Determine the [x, y] coordinate at the center of the cell enclosing the given text.  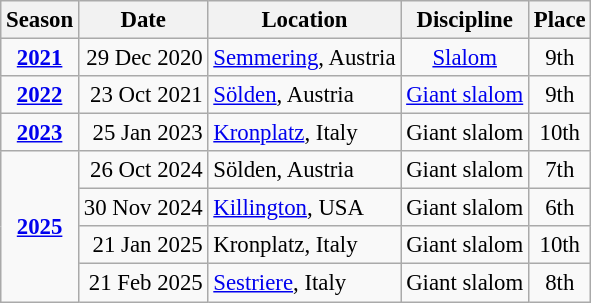
7th [560, 170]
6th [560, 208]
Semmering, Austria [304, 58]
Slalom [465, 58]
26 Oct 2024 [143, 170]
Season [40, 20]
Location [304, 20]
30 Nov 2024 [143, 208]
Discipline [465, 20]
29 Dec 2020 [143, 58]
2025 [40, 226]
2021 [40, 58]
25 Jan 2023 [143, 133]
Date [143, 20]
21 Jan 2025 [143, 245]
21 Feb 2025 [143, 283]
Place [560, 20]
2023 [40, 133]
Killington, USA [304, 208]
Sestriere, Italy [304, 283]
2022 [40, 95]
8th [560, 283]
23 Oct 2021 [143, 95]
